Locate the cell with the specified text and output its [X, Y] center coordinate. 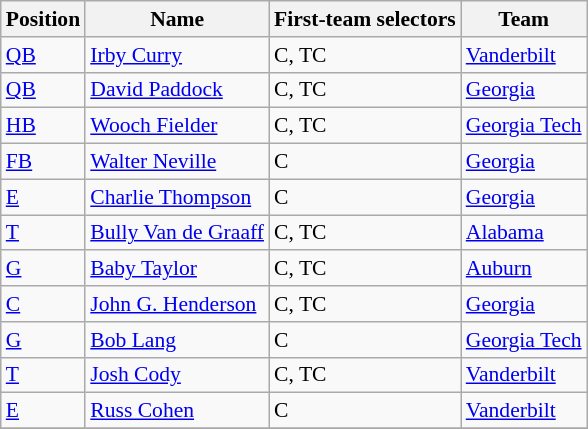
First-team selectors [365, 19]
David Paddock [177, 90]
Bully Van de Graaff [177, 233]
HB [43, 126]
John G. Henderson [177, 304]
Auburn [524, 269]
Team [524, 19]
Alabama [524, 233]
Position [43, 19]
Charlie Thompson [177, 197]
Russ Cohen [177, 411]
FB [43, 162]
Walter Neville [177, 162]
Name [177, 19]
Josh Cody [177, 375]
Baby Taylor [177, 269]
Wooch Fielder [177, 126]
Bob Lang [177, 340]
Irby Curry [177, 55]
